For the text-containing cell, return its midpoint in [X, Y] coordinate format. 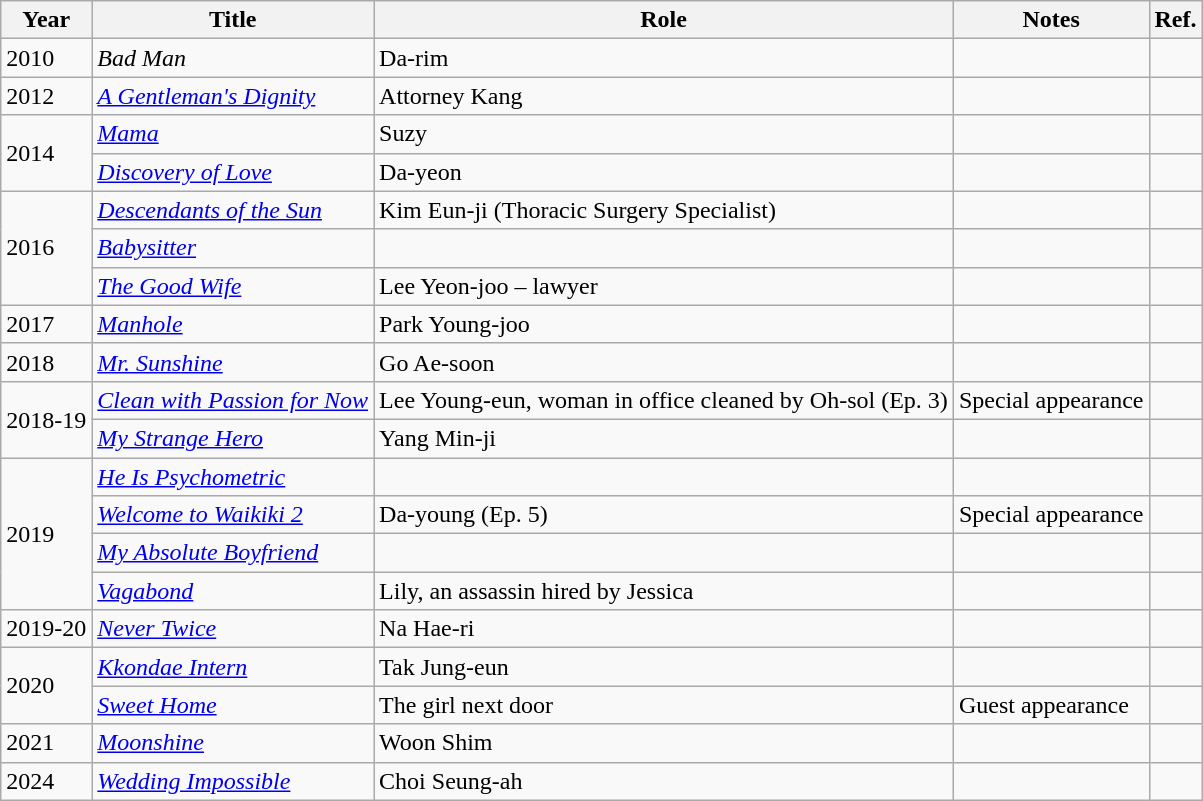
Kim Eun-ji (Thoracic Surgery Specialist) [664, 210]
2021 [46, 743]
Guest appearance [1051, 705]
Sweet Home [233, 705]
Mr. Sunshine [233, 362]
2020 [46, 686]
Da-rim [664, 58]
Discovery of Love [233, 172]
2010 [46, 58]
2024 [46, 781]
Suzy [664, 134]
The Good Wife [233, 286]
Ref. [1176, 20]
A Gentleman's Dignity [233, 96]
2019 [46, 534]
Role [664, 20]
Notes [1051, 20]
The girl next door [664, 705]
2014 [46, 153]
Wedding Impossible [233, 781]
Year [46, 20]
Da-yeon [664, 172]
Lee Young-eun, woman in office cleaned by Oh-sol (Ep. 3) [664, 400]
Na Hae-ri [664, 629]
Woon Shim [664, 743]
Kkondae Intern [233, 667]
Bad Man [233, 58]
Attorney Kang [664, 96]
Yang Min-ji [664, 438]
Babysitter [233, 248]
Lee Yeon-joo – lawyer [664, 286]
Vagabond [233, 591]
He Is Psychometric [233, 477]
Mama [233, 134]
Never Twice [233, 629]
2018-19 [46, 419]
Lily, an assassin hired by Jessica [664, 591]
Go Ae-soon [664, 362]
2016 [46, 248]
Descendants of the Sun [233, 210]
2012 [46, 96]
2017 [46, 324]
My Absolute Boyfriend [233, 553]
Manhole [233, 324]
Park Young-joo [664, 324]
Tak Jung-eun [664, 667]
Clean with Passion for Now [233, 400]
My Strange Hero [233, 438]
Welcome to Waikiki 2 [233, 515]
Moonshine [233, 743]
2019-20 [46, 629]
Choi Seung-ah [664, 781]
Da-young (Ep. 5) [664, 515]
Title [233, 20]
2018 [46, 362]
